Return the (x, y) coordinate for the center point of the cell that contains the specified text.  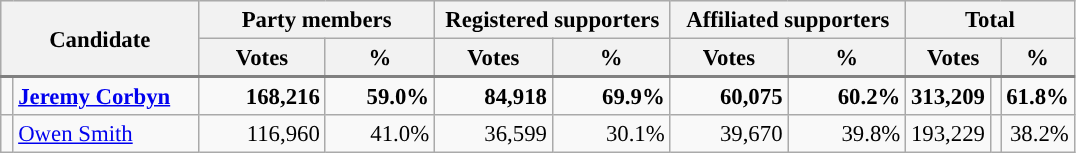
Party members (317, 20)
Candidate (100, 39)
61.8% (1038, 96)
38.2% (1038, 134)
59.0% (380, 96)
39,670 (729, 134)
30.1% (611, 134)
41.0% (380, 134)
Registered supporters (552, 20)
Affiliated supporters (788, 20)
168,216 (262, 96)
60,075 (729, 96)
69.9% (611, 96)
36,599 (493, 134)
Jeremy Corbyn (106, 96)
Owen Smith (106, 134)
116,960 (262, 134)
84,918 (493, 96)
Total (990, 20)
193,229 (948, 134)
60.2% (847, 96)
39.8% (847, 134)
313,209 (948, 96)
